Scan for the cell matching the given text and deliver its (X, Y) coordinate at center. 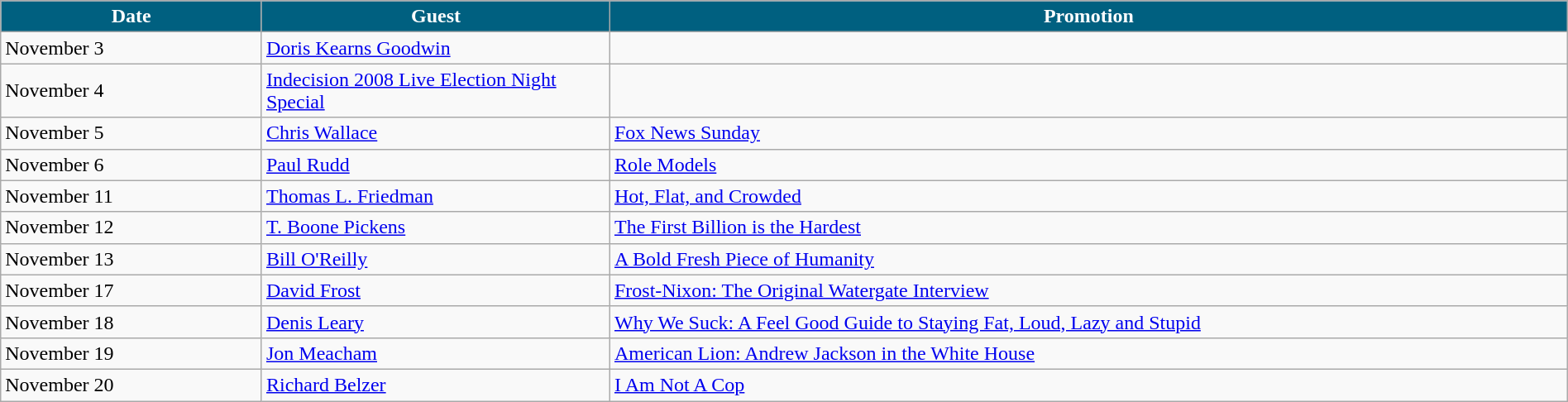
Guest (435, 17)
T. Boone Pickens (435, 227)
A Bold Fresh Piece of Humanity (1088, 259)
November 6 (131, 165)
Fox News Sunday (1088, 133)
I Am Not A Cop (1088, 385)
Paul Rudd (435, 165)
David Frost (435, 290)
Jon Meacham (435, 353)
Chris Wallace (435, 133)
Doris Kearns Goodwin (435, 48)
Why We Suck: A Feel Good Guide to Staying Fat, Loud, Lazy and Stupid (1088, 322)
Date (131, 17)
Indecision 2008 Live Election Night Special (435, 91)
November 5 (131, 133)
The First Billion is the Hardest (1088, 227)
November 4 (131, 91)
Role Models (1088, 165)
November 20 (131, 385)
Promotion (1088, 17)
Bill O'Reilly (435, 259)
November 18 (131, 322)
Hot, Flat, and Crowded (1088, 196)
November 12 (131, 227)
Richard Belzer (435, 385)
November 17 (131, 290)
November 3 (131, 48)
American Lion: Andrew Jackson in the White House (1088, 353)
November 11 (131, 196)
Thomas L. Friedman (435, 196)
November 13 (131, 259)
Frost-Nixon: The Original Watergate Interview (1088, 290)
November 19 (131, 353)
Denis Leary (435, 322)
